Search for the cell housing the specified text and yield its [x, y] center coordinate. 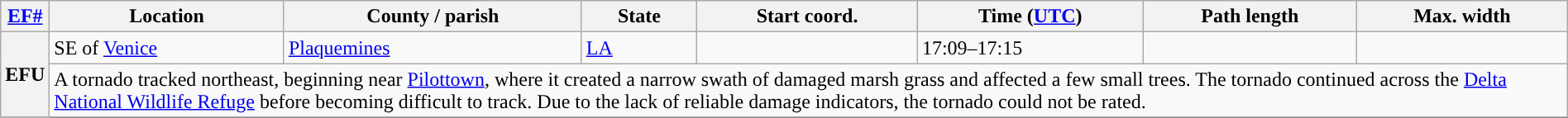
Path length [1250, 17]
State [639, 17]
County / parish [433, 17]
Location [167, 17]
LA [639, 48]
Max. width [1462, 17]
Start coord. [807, 17]
Plaquemines [433, 48]
EF# [25, 17]
Time (UTC) [1030, 17]
SE of Venice [167, 48]
17:09–17:15 [1030, 48]
EFU [25, 74]
